For the text-containing cell, return its midpoint in [x, y] coordinate format. 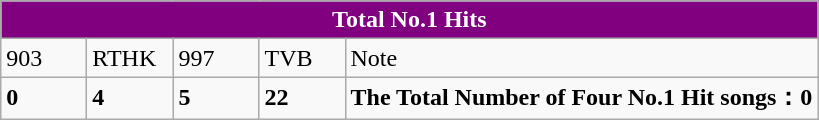
5 [216, 98]
TVB [302, 58]
997 [216, 58]
22 [302, 98]
0 [44, 98]
903 [44, 58]
4 [130, 98]
Note [582, 58]
RTHK [130, 58]
Total No.1 Hits [410, 20]
The Total Number of Four No.1 Hit songs：0 [582, 98]
